For the text-containing cell, return its midpoint in [X, Y] coordinate format. 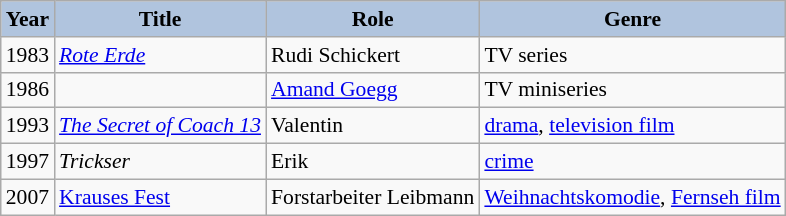
1983 [28, 55]
TV miniseries [632, 90]
Forstarbeiter Leibmann [372, 197]
The Secret of Coach 13 [160, 126]
2007 [28, 197]
Valentin [372, 126]
Role [372, 19]
Rudi Schickert [372, 55]
Weihnachtskomodie, Fernseh film [632, 197]
crime [632, 162]
Trickser [160, 162]
drama, television film [632, 126]
1986 [28, 90]
TV series [632, 55]
Amand Goegg [372, 90]
Title [160, 19]
Erik [372, 162]
Genre [632, 19]
1997 [28, 162]
Krauses Fest [160, 197]
Rote Erde [160, 55]
1993 [28, 126]
Year [28, 19]
